Extract the [X, Y] coordinate from the center of the cell holding the provided text.  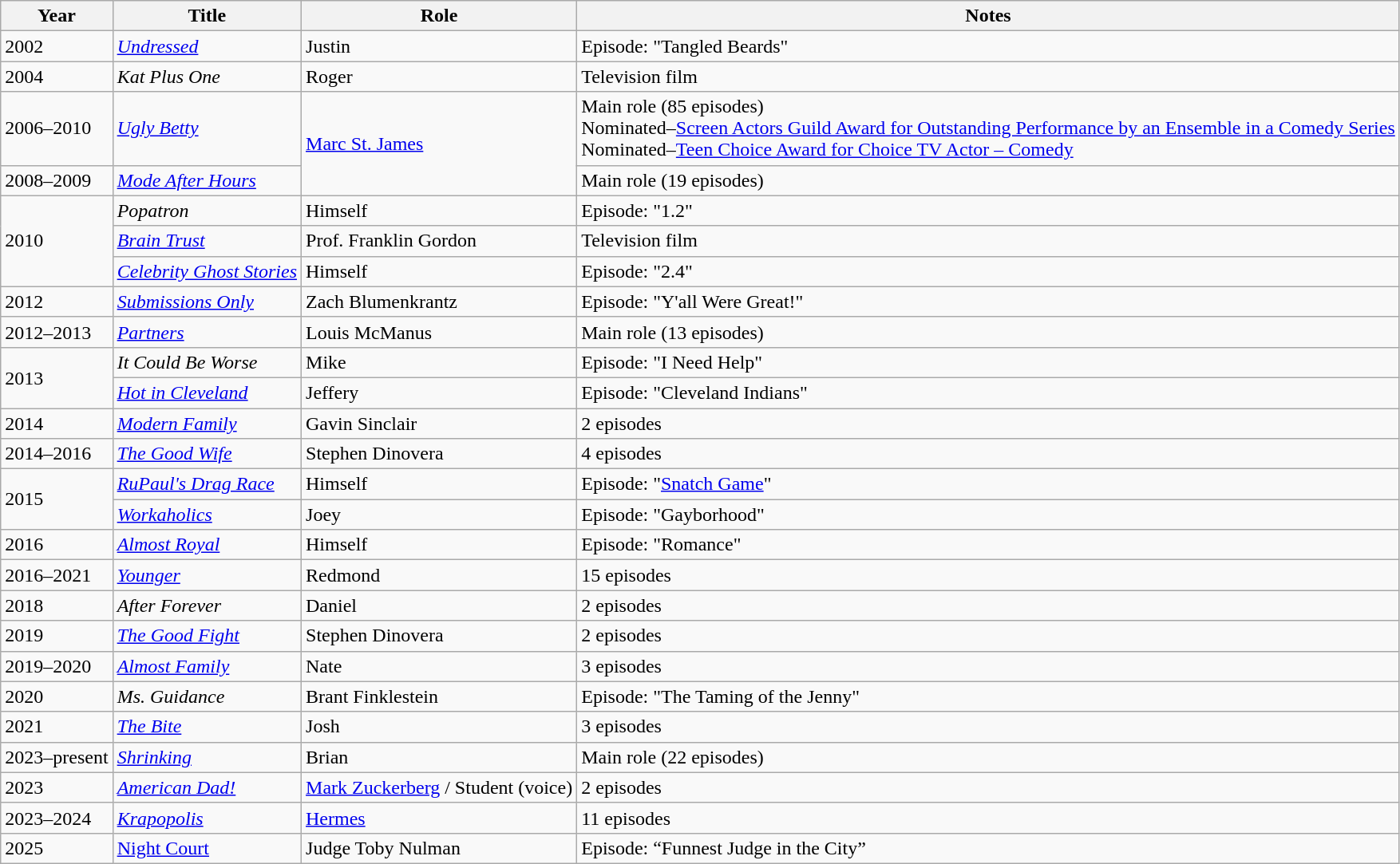
2008–2009 [57, 180]
After Forever [207, 606]
Justin [439, 46]
Gavin Sinclair [439, 424]
2025 [57, 848]
2012 [57, 302]
Partners [207, 332]
Judge Toby Nulman [439, 848]
Episode: "Snatch Game" [988, 484]
2014–2016 [57, 454]
Year [57, 16]
Marc St. James [439, 144]
2012–2013 [57, 332]
Episode: "1.2" [988, 211]
Episode: "Gayborhood" [988, 515]
Mike [439, 362]
2006–2010 [57, 128]
2010 [57, 241]
The Good Wife [207, 454]
Hermes [439, 818]
Modern Family [207, 424]
2016–2021 [57, 575]
Ms. Guidance [207, 696]
Notes [988, 16]
Mode After Hours [207, 180]
Episode: "2.4" [988, 271]
2023 [57, 787]
2013 [57, 377]
2020 [57, 696]
RuPaul's Drag Race [207, 484]
Popatron [207, 211]
It Could Be Worse [207, 362]
4 episodes [988, 454]
Jeffery [439, 393]
Title [207, 16]
Younger [207, 575]
Roger [439, 77]
11 episodes [988, 818]
Almost Family [207, 666]
Brant Finklestein [439, 696]
Undressed [207, 46]
Submissions Only [207, 302]
Krapopolis [207, 818]
Episode: "Tangled Beards" [988, 46]
Workaholics [207, 515]
15 episodes [988, 575]
Shrinking [207, 757]
Joey [439, 515]
Episode: "Y'all Were Great!" [988, 302]
2014 [57, 424]
Prof. Franklin Gordon [439, 241]
Redmond [439, 575]
2015 [57, 499]
2023–2024 [57, 818]
Episode: "Cleveland Indians" [988, 393]
Louis McManus [439, 332]
2023–present [57, 757]
Nate [439, 666]
Brian [439, 757]
Celebrity Ghost Stories [207, 271]
The Bite [207, 727]
2002 [57, 46]
Episode: "Romance" [988, 545]
Role [439, 16]
2018 [57, 606]
Almost Royal [207, 545]
Daniel [439, 606]
2019–2020 [57, 666]
Episode: "The Taming of the Jenny" [988, 696]
2021 [57, 727]
2016 [57, 545]
American Dad! [207, 787]
Main role (22 episodes) [988, 757]
Hot in Cleveland [207, 393]
Ugly Betty [207, 128]
Josh [439, 727]
The Good Fight [207, 636]
2019 [57, 636]
2004 [57, 77]
Main role (19 episodes) [988, 180]
Brain Trust [207, 241]
Main role (13 episodes) [988, 332]
Episode: “Funnest Judge in the City” [988, 848]
Kat Plus One [207, 77]
Episode: "I Need Help" [988, 362]
Zach Blumenkrantz [439, 302]
Mark Zuckerberg / Student (voice) [439, 787]
Night Court [207, 848]
